Pinpoint the cell where the given text exists, returning its (X, Y) midpoint coordinate. 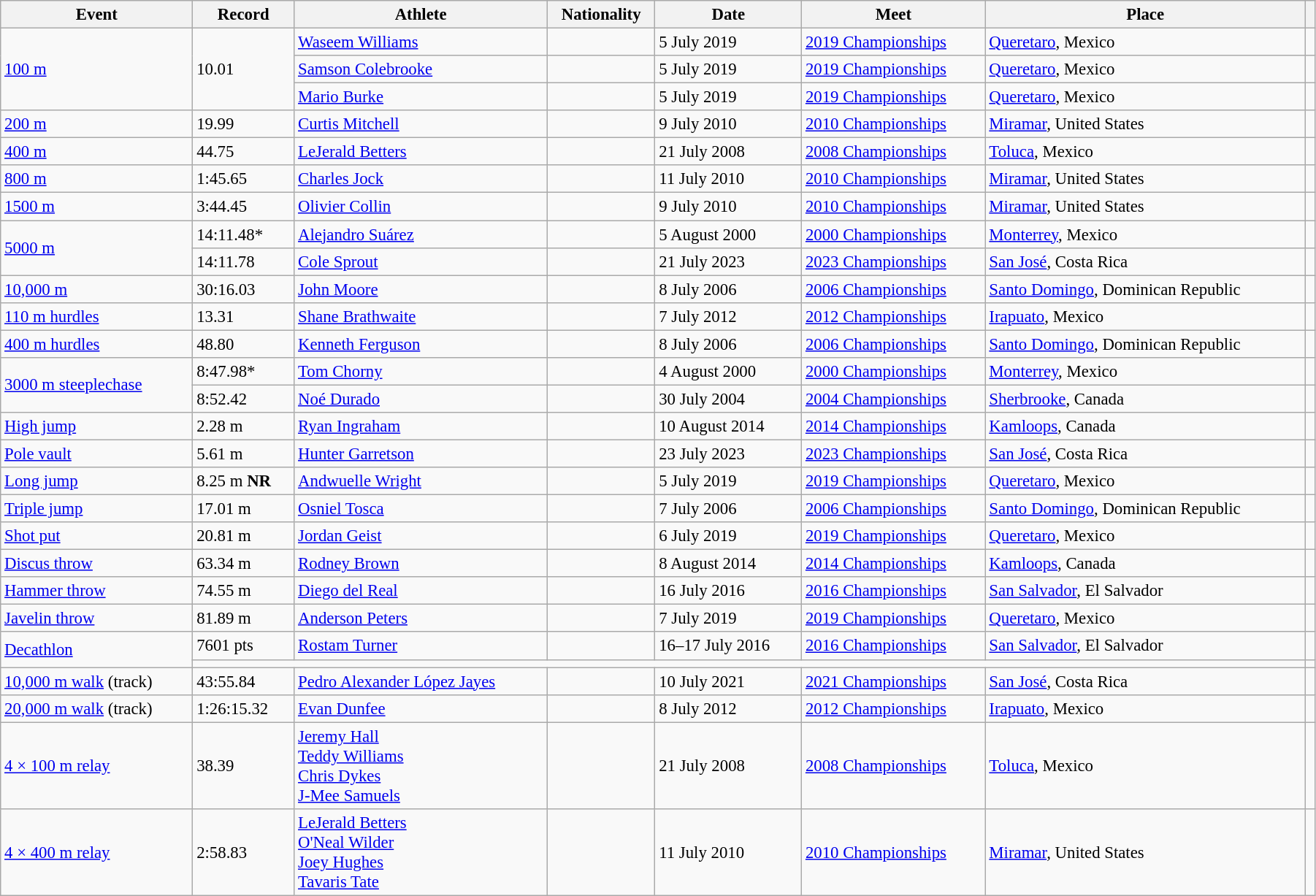
8 August 2014 (729, 564)
Jeremy Hall Teddy Williams Chris Dykes J-Mee Samuels (421, 765)
3:44.45 (244, 207)
16–17 July 2016 (729, 646)
Pedro Alexander López Jayes (421, 681)
Nationality (601, 15)
5000 m (96, 248)
1:45.65 (244, 179)
6 July 2019 (729, 536)
400 m hurdles (96, 344)
5 August 2000 (729, 234)
Rodney Brown (421, 564)
High jump (96, 426)
Andwuelle Wright (421, 481)
100 m (96, 70)
38.39 (244, 765)
2004 Championships (894, 399)
Curtis Mitchell (421, 124)
7 July 2012 (729, 316)
Olivier Collin (421, 207)
8 July 2012 (729, 708)
Hunter Garretson (421, 453)
10 August 2014 (729, 426)
Alejandro Suárez (421, 234)
13.31 (244, 316)
LeJerald Betters (421, 152)
Ryan Ingraham (421, 426)
Date (729, 15)
200 m (96, 124)
10,000 m walk (track) (96, 681)
2:58.83 (244, 853)
Cole Sprout (421, 261)
Anderson Peters (421, 619)
8.25 m NR (244, 481)
30:16.03 (244, 289)
7 July 2006 (729, 509)
110 m hurdles (96, 316)
63.34 m (244, 564)
Shot put (96, 536)
Decathlon (96, 650)
2021 Championships (894, 681)
8:47.98* (244, 372)
Javelin throw (96, 619)
20,000 m walk (track) (96, 708)
8:52.42 (244, 399)
19.99 (244, 124)
5.61 m (244, 453)
21 July 2023 (729, 261)
LeJerald BettersO'Neal WilderJoey HughesTavaris Tate (421, 853)
74.55 m (244, 591)
23 July 2023 (729, 453)
Noé Durado (421, 399)
400 m (96, 152)
Shane Brathwaite (421, 316)
Jordan Geist (421, 536)
44.75 (244, 152)
800 m (96, 179)
10.01 (244, 70)
20.81 m (244, 536)
Meet (894, 15)
16 July 2016 (729, 591)
14:11.78 (244, 261)
Hammer throw (96, 591)
Athlete (421, 15)
Charles Jock (421, 179)
Triple jump (96, 509)
4 × 100 m relay (96, 765)
Mario Burke (421, 97)
1:26:15.32 (244, 708)
10 July 2021 (729, 681)
Discus throw (96, 564)
Sherbrooke, Canada (1145, 399)
4 × 400 m relay (96, 853)
Tom Chorny (421, 372)
Place (1145, 15)
Long jump (96, 481)
Record (244, 15)
81.89 m (244, 619)
14:11.48* (244, 234)
48.80 (244, 344)
Event (96, 15)
7601 pts (244, 646)
7 July 2019 (729, 619)
17.01 m (244, 509)
10,000 m (96, 289)
4 August 2000 (729, 372)
Diego del Real (421, 591)
43:55.84 (244, 681)
3000 m steeplechase (96, 386)
Pole vault (96, 453)
Kenneth Ferguson (421, 344)
Rostam Turner (421, 646)
Waseem Williams (421, 42)
1500 m (96, 207)
Osniel Tosca (421, 509)
30 July 2004 (729, 399)
Evan Dunfee (421, 708)
Samson Colebrooke (421, 69)
2.28 m (244, 426)
John Moore (421, 289)
